Return the (X, Y) coordinate for the center point of the cell that contains the specified text.  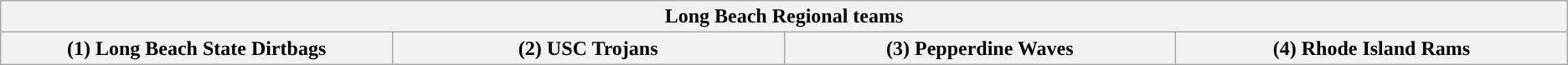
(4) Rhode Island Rams (1372, 48)
(3) Pepperdine Waves (980, 48)
Long Beach Regional teams (784, 17)
(1) Long Beach State Dirtbags (197, 48)
(2) USC Trojans (588, 48)
